Detect which cell encompasses the target text, then output its (x, y) center coordinate. 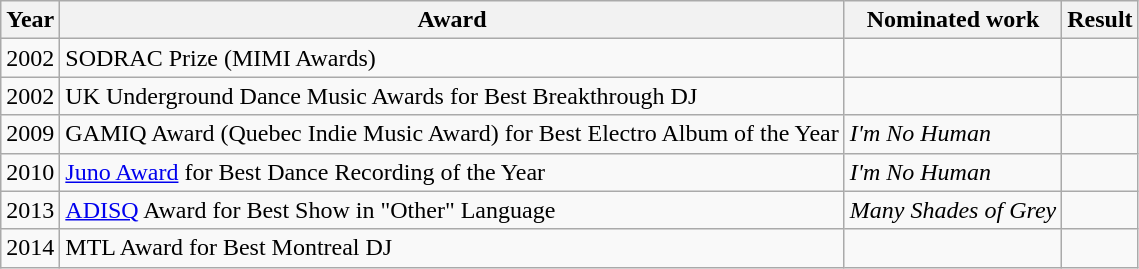
Award (452, 20)
2014 (30, 248)
Year (30, 20)
2009 (30, 134)
GAMIQ Award (Quebec Indie Music Award) for Best Electro Album of the Year (452, 134)
SODRAC Prize (MIMI Awards) (452, 58)
MTL Award for Best Montreal DJ (452, 248)
Nominated work (952, 20)
UK Underground Dance Music Awards for Best Breakthrough DJ (452, 96)
2010 (30, 172)
Many Shades of Grey (952, 210)
Result (1100, 20)
2013 (30, 210)
ADISQ Award for Best Show in "Other" Language (452, 210)
Juno Award for Best Dance Recording of the Year (452, 172)
